Return the [X, Y] coordinate for the center point of the cell that contains the specified text.  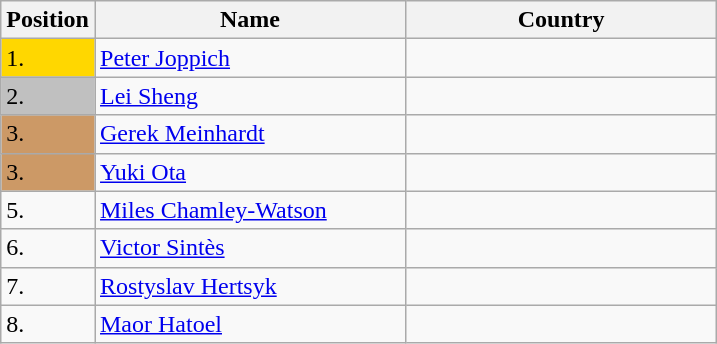
Position [48, 20]
Name [250, 20]
Victor Sintès [250, 248]
Rostyslav Hertsyk [250, 286]
Yuki Ota [250, 172]
Lei Sheng [250, 96]
2. [48, 96]
Miles Chamley-Watson [250, 210]
1. [48, 58]
Maor Hatoel [250, 324]
7. [48, 286]
8. [48, 324]
Gerek Meinhardt [250, 134]
6. [48, 248]
Country [562, 20]
5. [48, 210]
Peter Joppich [250, 58]
